Search for the cell housing the specified text and yield its [X, Y] center coordinate. 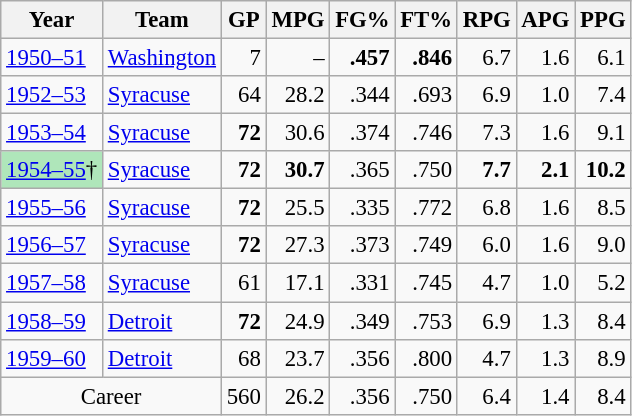
FT% [426, 20]
7.7 [486, 170]
.331 [362, 283]
64 [244, 95]
1950–51 [52, 58]
GP [244, 20]
26.2 [298, 396]
560 [244, 396]
.373 [362, 245]
2.1 [546, 170]
.349 [362, 321]
APG [546, 20]
.457 [362, 58]
30.7 [298, 170]
FG% [362, 20]
1.4 [546, 396]
5.2 [603, 283]
10.2 [603, 170]
7 [244, 58]
.745 [426, 283]
8.5 [603, 208]
MPG [298, 20]
.374 [362, 133]
RPG [486, 20]
6.1 [603, 58]
1953–54 [52, 133]
8.9 [603, 358]
17.1 [298, 283]
.749 [426, 245]
.800 [426, 358]
1956–57 [52, 245]
1955–56 [52, 208]
68 [244, 358]
.753 [426, 321]
Career [112, 396]
Year [52, 20]
1959–60 [52, 358]
1952–53 [52, 95]
23.7 [298, 358]
1957–58 [52, 283]
.335 [362, 208]
.344 [362, 95]
9.0 [603, 245]
Team [162, 20]
.772 [426, 208]
6.7 [486, 58]
9.1 [603, 133]
6.8 [486, 208]
6.0 [486, 245]
.693 [426, 95]
.846 [426, 58]
6.4 [486, 396]
.746 [426, 133]
.365 [362, 170]
PPG [603, 20]
28.2 [298, 95]
1958–59 [52, 321]
27.3 [298, 245]
Washington [162, 58]
7.4 [603, 95]
1954–55† [52, 170]
7.3 [486, 133]
24.9 [298, 321]
25.5 [298, 208]
61 [244, 283]
30.6 [298, 133]
– [298, 58]
